Return (x, y) of the center of cell containing provided text 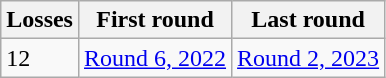
First round (154, 20)
12 (40, 58)
Round 2, 2023 (308, 58)
Losses (40, 20)
Round 6, 2022 (154, 58)
Last round (308, 20)
